Capture the cell that displays the provided text and extract its (x, y) central coordinate. 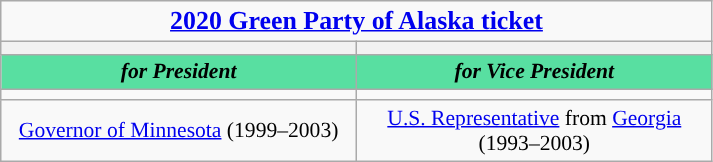
2020 Green Party of Alaska ticket (356, 21)
Governor of Minnesota (1999–2003) (179, 130)
for Vice President (534, 72)
for President (179, 72)
U.S. Representative from Georgia (1993–2003) (534, 130)
